Output the (X, Y) coordinate of the center of the cell containing the given text.  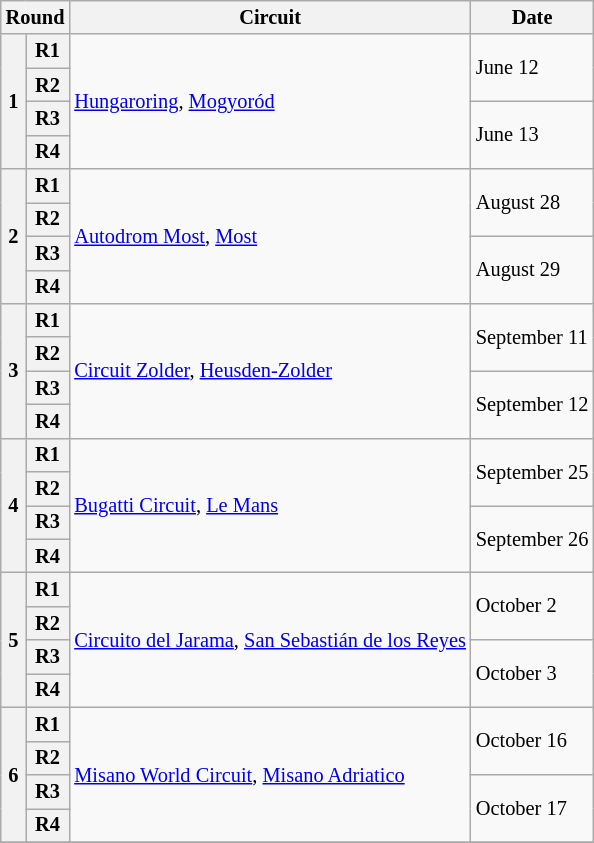
October 16 (532, 740)
Round (36, 17)
2 (14, 236)
5 (14, 640)
Circuito del Jarama, San Sebastián de los Reyes (270, 640)
October 3 (532, 674)
September 12 (532, 404)
June 13 (532, 134)
Misano World Circuit, Misano Adriatico (270, 774)
Bugatti Circuit, Le Mans (270, 506)
October 17 (532, 808)
Autodrom Most, Most (270, 236)
Circuit (270, 17)
4 (14, 506)
June 12 (532, 68)
Date (532, 17)
Hungaroring, Mogyoród (270, 102)
September 26 (532, 538)
August 29 (532, 270)
August 28 (532, 202)
September 25 (532, 472)
6 (14, 774)
October 2 (532, 606)
September 11 (532, 336)
Circuit Zolder, Heusden-Zolder (270, 370)
1 (14, 102)
3 (14, 370)
